Search for the cell housing the specified text and yield its [X, Y] center coordinate. 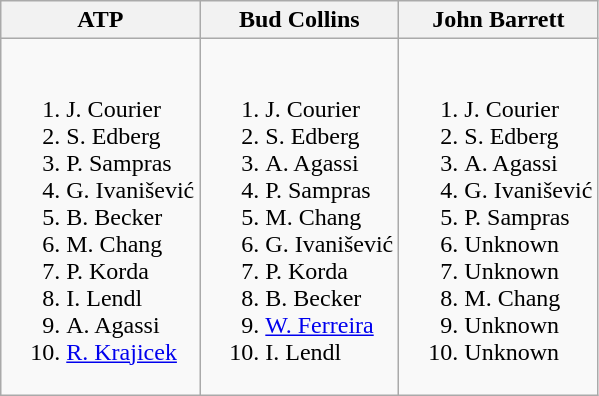
ATP [100, 20]
J. Courier S. Edberg A. Agassi P. Sampras M. Chang G. Ivanišević P. Korda B. Becker W. Ferreira I. Lendl [300, 217]
John Barrett [498, 20]
Bud Collins [300, 20]
J. Courier S. Edberg P. Sampras G. Ivanišević B. Becker M. Chang P. Korda I. Lendl A. Agassi R. Krajicek [100, 217]
J. Courier S. Edberg A. Agassi G. Ivanišević P. Sampras Unknown Unknown M. Chang Unknown Unknown [498, 217]
